Scan for the cell matching the given text and deliver its (X, Y) coordinate at center. 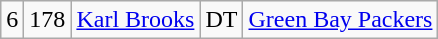
6 (12, 20)
Green Bay Packers (340, 20)
Karl Brooks (136, 20)
DT (222, 20)
178 (48, 20)
